Detect which cell encompasses the target text, then output its (X, Y) center coordinate. 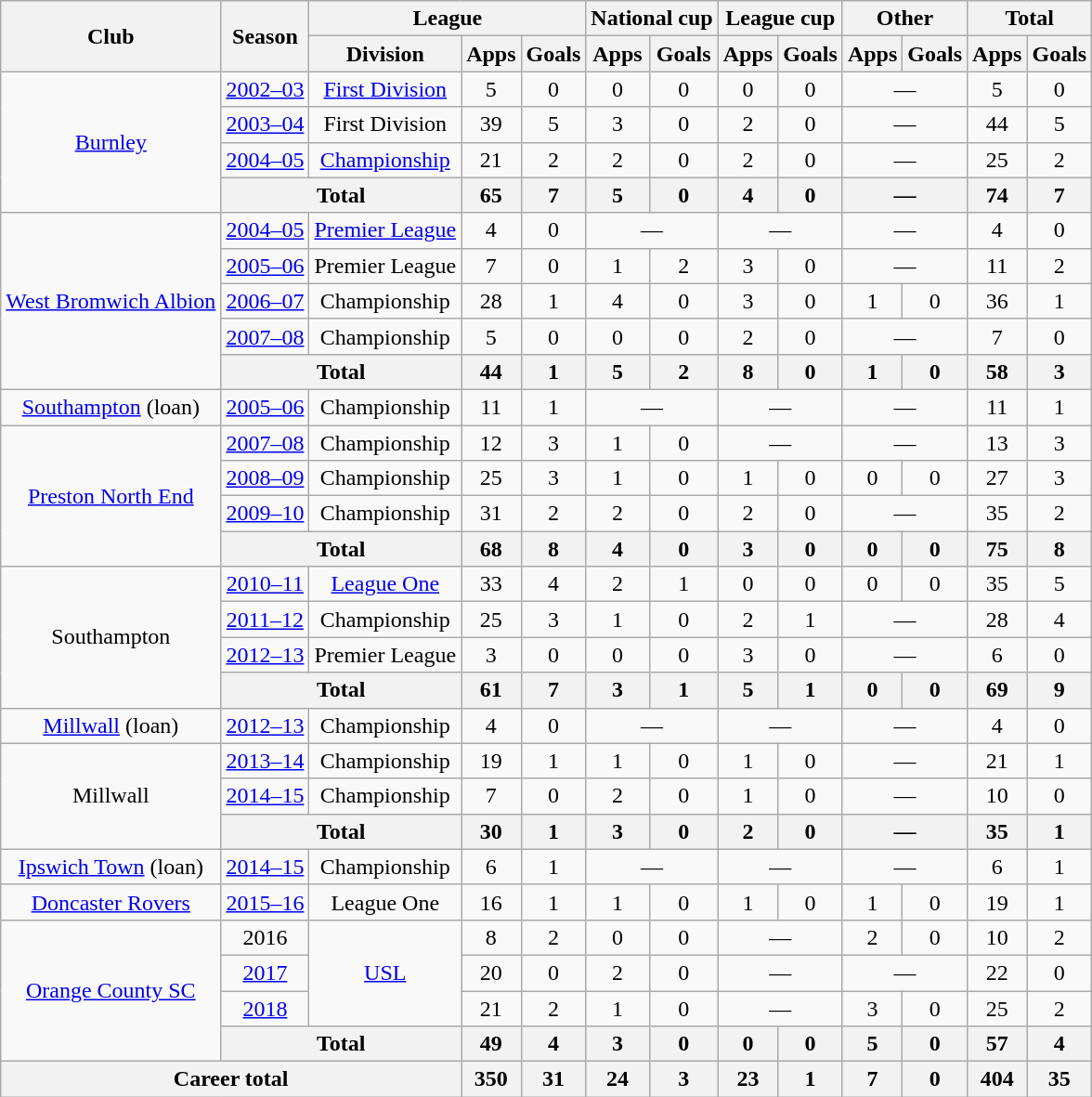
2011–12 (266, 620)
39 (491, 124)
2008–09 (266, 478)
Career total (231, 1079)
League cup (780, 19)
Preston North End (111, 496)
20 (491, 973)
League (448, 19)
National cup (652, 19)
Division (385, 54)
2009–10 (266, 514)
2018 (266, 1008)
350 (491, 1079)
16 (491, 902)
Southampton (loan) (111, 407)
2017 (266, 973)
23 (747, 1079)
22 (997, 973)
69 (997, 690)
2010–11 (266, 584)
2015–16 (266, 902)
36 (997, 301)
24 (617, 1079)
2013–14 (266, 761)
404 (997, 1079)
68 (491, 549)
2016 (266, 937)
61 (491, 690)
2006–07 (266, 301)
Season (266, 36)
65 (491, 195)
West Bromwich Albion (111, 301)
Orange County SC (111, 990)
27 (997, 478)
49 (491, 1044)
Millwall (loan) (111, 725)
58 (997, 372)
Club (111, 36)
33 (491, 584)
57 (997, 1044)
13 (997, 443)
Doncaster Rovers (111, 902)
USL (385, 973)
Ipswich Town (loan) (111, 867)
74 (997, 195)
12 (491, 443)
9 (1059, 690)
Southampton (111, 637)
Other (904, 19)
75 (997, 549)
Millwall (111, 796)
30 (491, 831)
2002–03 (266, 89)
2003–04 (266, 124)
Burnley (111, 142)
